Output the [X, Y] coordinate of the center of the cell containing the given text.  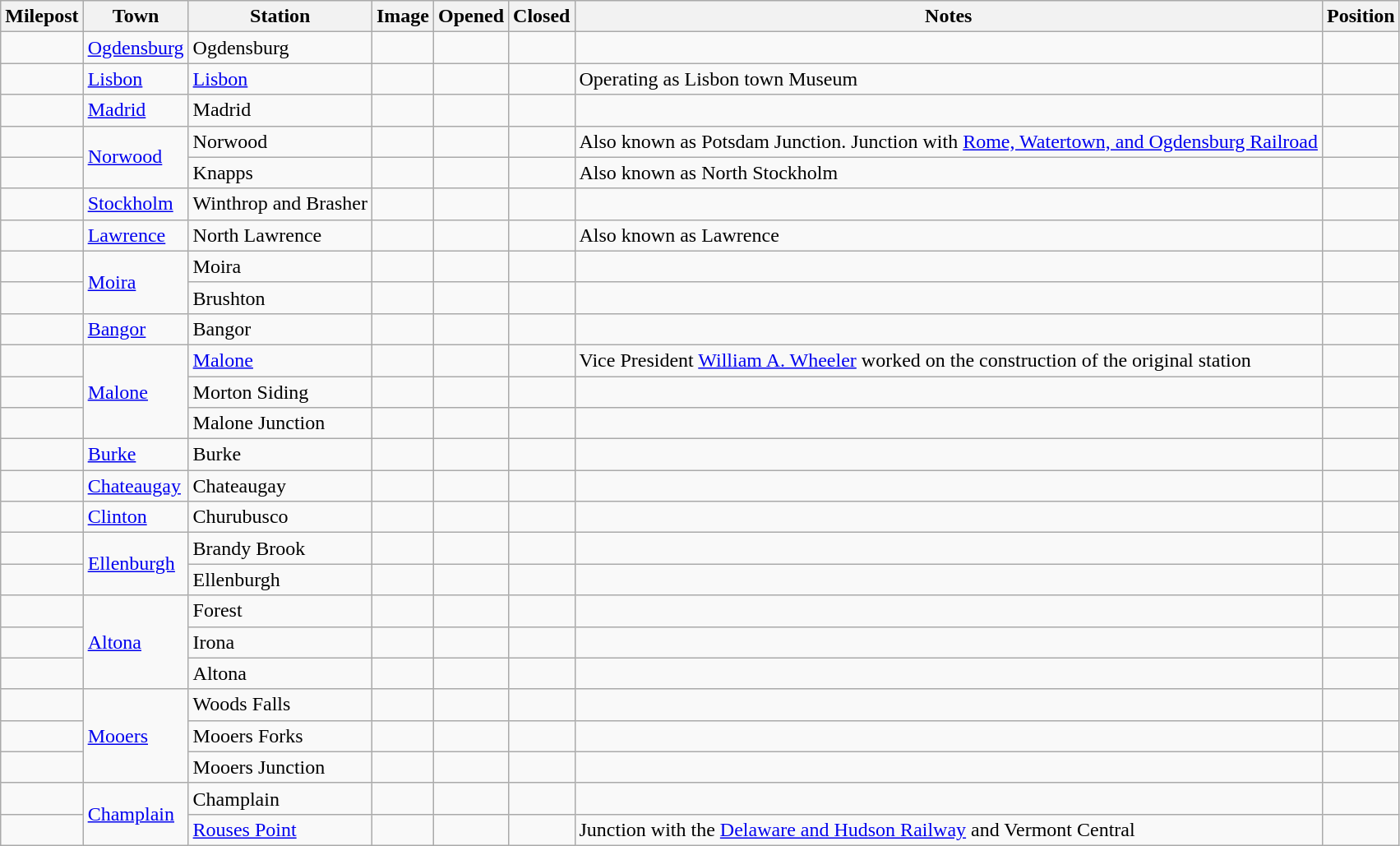
Knapps [280, 173]
Town [136, 16]
Also known as Potsdam Junction. Junction with Rome, Watertown, and Ogdensburg Railroad [949, 141]
Operating as Lisbon town Museum [949, 79]
Also known as Lawrence [949, 235]
North Lawrence [280, 235]
Morton Siding [280, 392]
Position [1361, 16]
Junction with the Delaware and Hudson Railway and Vermont Central [949, 830]
Notes [949, 16]
Lawrence [136, 235]
Mooers Junction [280, 767]
Milepost [42, 16]
Stockholm [136, 204]
Churubusco [280, 517]
Woods Falls [280, 705]
Mooers [136, 736]
Irona [280, 642]
Also known as North Stockholm [949, 173]
Brushton [280, 298]
Closed [542, 16]
Opened [472, 16]
Forest [280, 611]
Mooers Forks [280, 736]
Winthrop and Brasher [280, 204]
Malone Junction [280, 423]
Image [403, 16]
Vice President William A. Wheeler worked on the construction of the original station [949, 360]
Station [280, 16]
Clinton [136, 517]
Brandy Brook [280, 548]
Rouses Point [280, 830]
